From the cell containing the given text, extract its center point as [X, Y] coordinate. 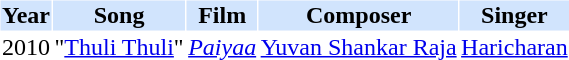
Song [119, 15]
Year [26, 15]
Composer [358, 15]
Film [222, 15]
